Scan for the cell matching the given text and deliver its [x, y] coordinate at center. 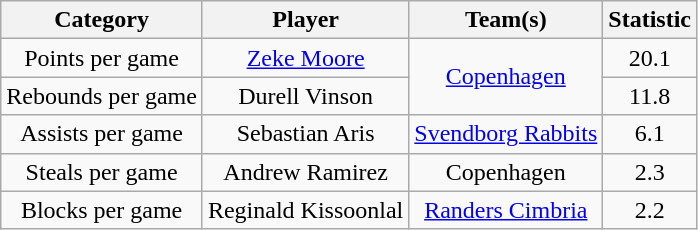
2.2 [650, 210]
20.1 [650, 58]
Sebastian Aris [305, 134]
Assists per game [102, 134]
Rebounds per game [102, 96]
Zeke Moore [305, 58]
Svendborg Rabbits [506, 134]
Randers Cimbria [506, 210]
11.8 [650, 96]
Points per game [102, 58]
Category [102, 20]
Team(s) [506, 20]
Player [305, 20]
Steals per game [102, 172]
2.3 [650, 172]
Blocks per game [102, 210]
Andrew Ramirez [305, 172]
Reginald Kissoonlal [305, 210]
Statistic [650, 20]
6.1 [650, 134]
Durell Vinson [305, 96]
